Pinpoint the cell where the given text exists, returning its (x, y) midpoint coordinate. 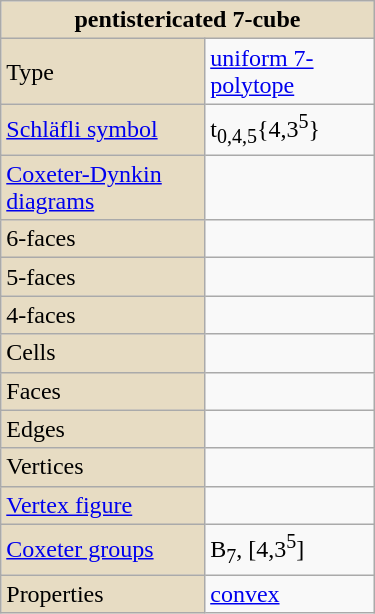
Coxeter groups (103, 550)
Schläfli symbol (103, 130)
Properties (103, 594)
Edges (103, 429)
5-faces (103, 277)
B7, [4,35] (290, 550)
pentistericated 7-cube (188, 20)
Faces (103, 391)
Type (103, 72)
Vertices (103, 467)
uniform 7-polytope (290, 72)
t0,4,5{4,35} (290, 130)
Cells (103, 353)
convex (290, 594)
6-faces (103, 239)
Coxeter-Dynkin diagrams (103, 188)
4-faces (103, 315)
Vertex figure (103, 505)
